Identify which cell holds the provided text, then report its [X, Y] central coordinate. 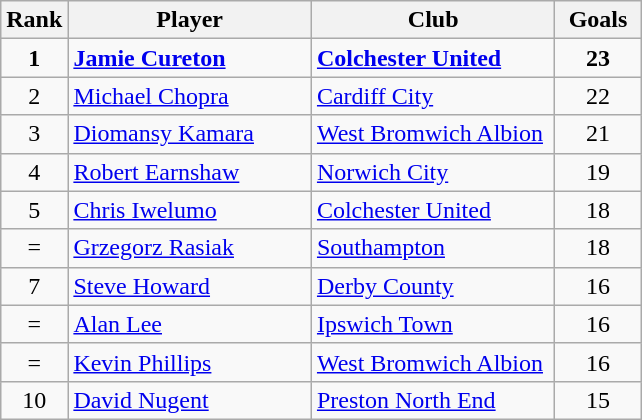
Southampton [433, 248]
22 [598, 96]
Alan Lee [190, 324]
Jamie Cureton [190, 58]
Robert Earnshaw [190, 172]
10 [34, 400]
Michael Chopra [190, 96]
Cardiff City [433, 96]
Player [190, 20]
Kevin Phillips [190, 362]
David Nugent [190, 400]
Derby County [433, 286]
Rank [34, 20]
1 [34, 58]
Grzegorz Rasiak [190, 248]
23 [598, 58]
4 [34, 172]
2 [34, 96]
7 [34, 286]
Goals [598, 20]
21 [598, 134]
Diomansy Kamara [190, 134]
Preston North End [433, 400]
Steve Howard [190, 286]
5 [34, 210]
3 [34, 134]
Ipswich Town [433, 324]
15 [598, 400]
Norwich City [433, 172]
19 [598, 172]
Chris Iwelumo [190, 210]
Club [433, 20]
